Determine the [X, Y] coordinate at the center of the cell enclosing the given text.  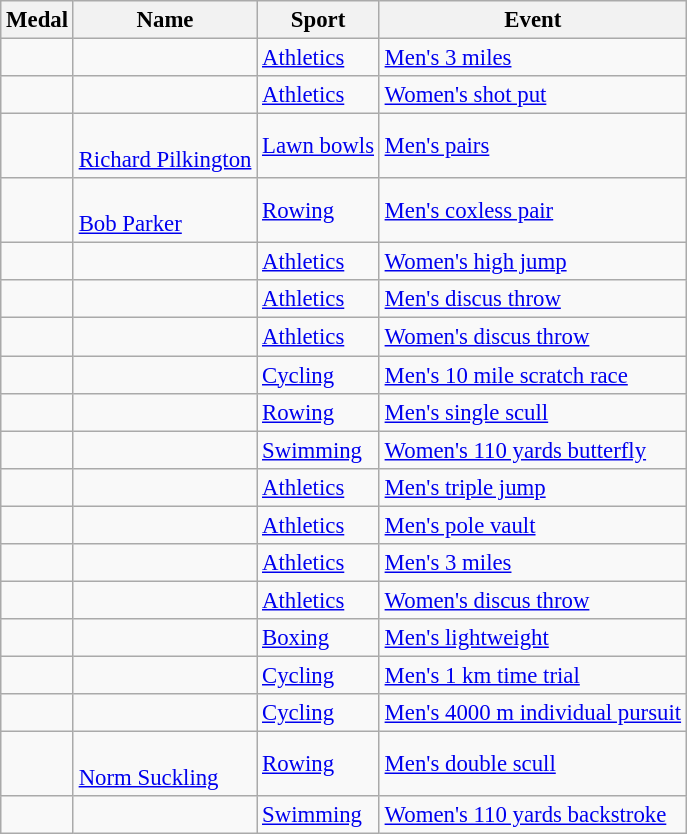
Norm Suckling [164, 764]
Men's discus throw [532, 299]
Sport [318, 20]
Boxing [318, 638]
Men's single scull [532, 412]
Women's high jump [532, 262]
Bob Parker [164, 210]
Lawn bowls [318, 146]
Men's 1 km time trial [532, 675]
Men's 4000 m individual pursuit [532, 713]
Men's pole vault [532, 525]
Women's 110 yards backstroke [532, 815]
Event [532, 20]
Name [164, 20]
Men's pairs [532, 146]
Men's 10 mile scratch race [532, 375]
Richard Pilkington [164, 146]
Women's 110 yards butterfly [532, 450]
Men's coxless pair [532, 210]
Women's shot put [532, 95]
Medal [38, 20]
Men's lightweight [532, 638]
Men's double scull [532, 764]
Men's triple jump [532, 487]
